Provide the (X, Y) coordinate of the cell's center where the given text is located.  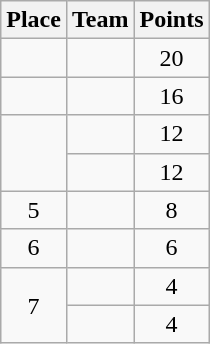
7 (34, 305)
Place (34, 20)
16 (172, 96)
5 (34, 210)
Points (172, 20)
Team (100, 20)
20 (172, 58)
8 (172, 210)
